Locate the cell with the specified text and output its [X, Y] center coordinate. 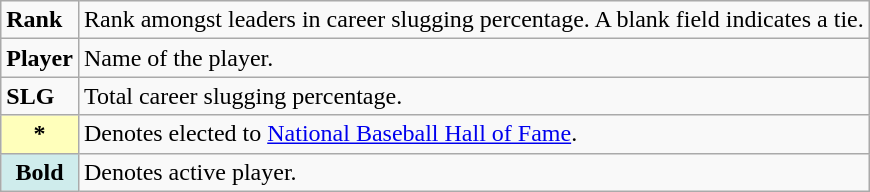
Denotes active player. [474, 172]
Rank [40, 20]
Total career slugging percentage. [474, 96]
SLG [40, 96]
Player [40, 58]
Denotes elected to National Baseball Hall of Fame. [474, 134]
Name of the player. [474, 58]
* [40, 134]
Bold [40, 172]
Rank amongst leaders in career slugging percentage. A blank field indicates a tie. [474, 20]
